Pinpoint the cell where the given text exists, returning its (x, y) midpoint coordinate. 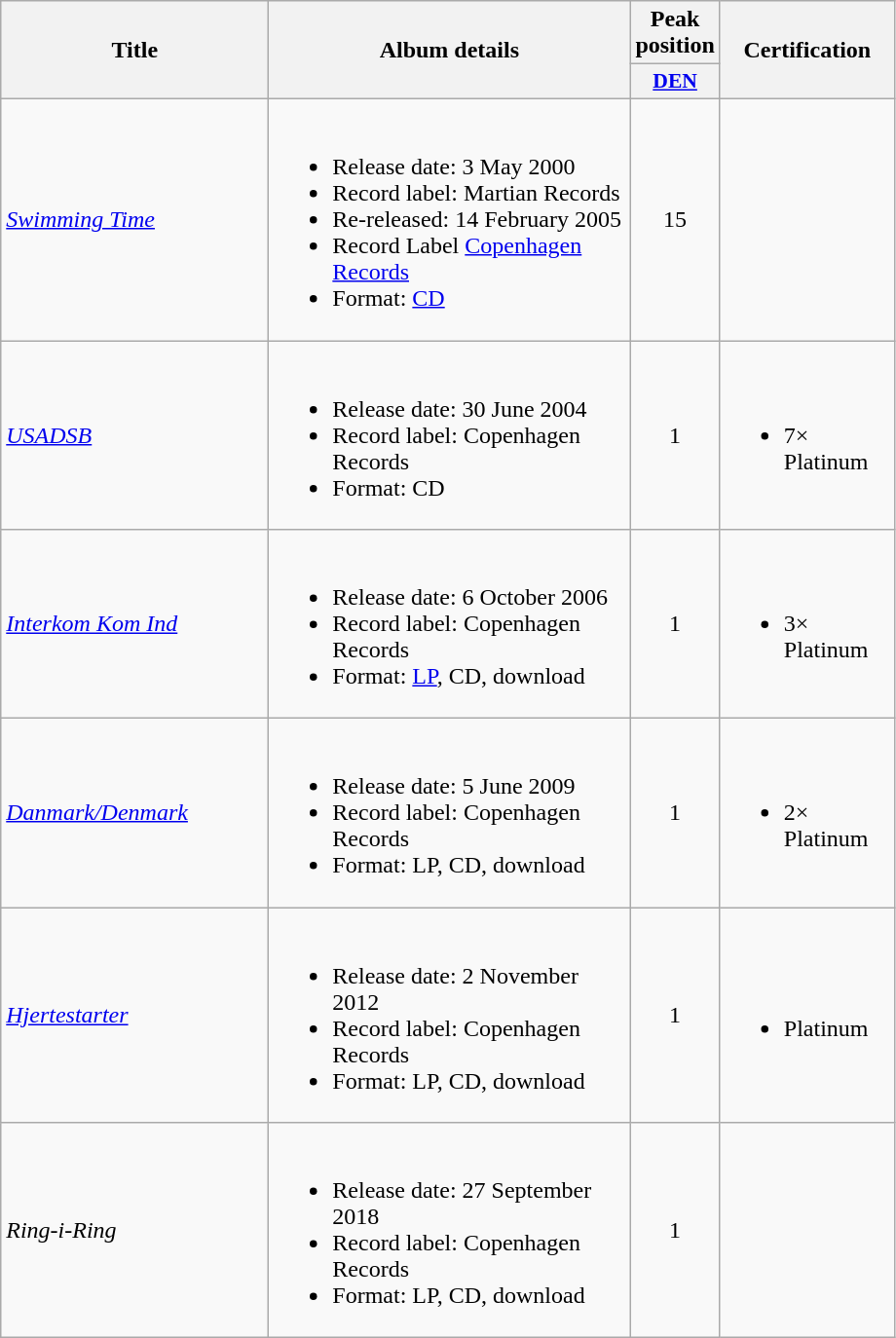
15 (675, 219)
3× Platinum (806, 624)
Release date: 2 November 2012Record label: Copenhagen RecordsFormat: LP, CD, download (450, 1015)
Release date: 6 October 2006Record label: Copenhagen RecordsFormat: LP, CD, download (450, 624)
Release date: 27 September 2018Record label: Copenhagen RecordsFormat: LP, CD, download (450, 1231)
Swimming Time (134, 219)
Certification (806, 51)
Title (134, 51)
USADSB (134, 435)
Release date: 5 June 2009Record label: Copenhagen RecordsFormat: LP, CD, download (450, 813)
Peak position (675, 33)
DEN (675, 82)
Release date: 3 May 2000Record label: Martian RecordsRe-released: 14 February 2005Record Label Copenhagen RecordsFormat: CD (450, 219)
Ring-i-Ring (134, 1231)
Hjertestarter (134, 1015)
Release date: 30 June 2004Record label: Copenhagen RecordsFormat: CD (450, 435)
Platinum (806, 1015)
Interkom Kom Ind (134, 624)
Album details (450, 51)
2× Platinum (806, 813)
7× Platinum (806, 435)
Danmark/Denmark (134, 813)
